Capture the cell that displays the provided text and extract its [X, Y] central coordinate. 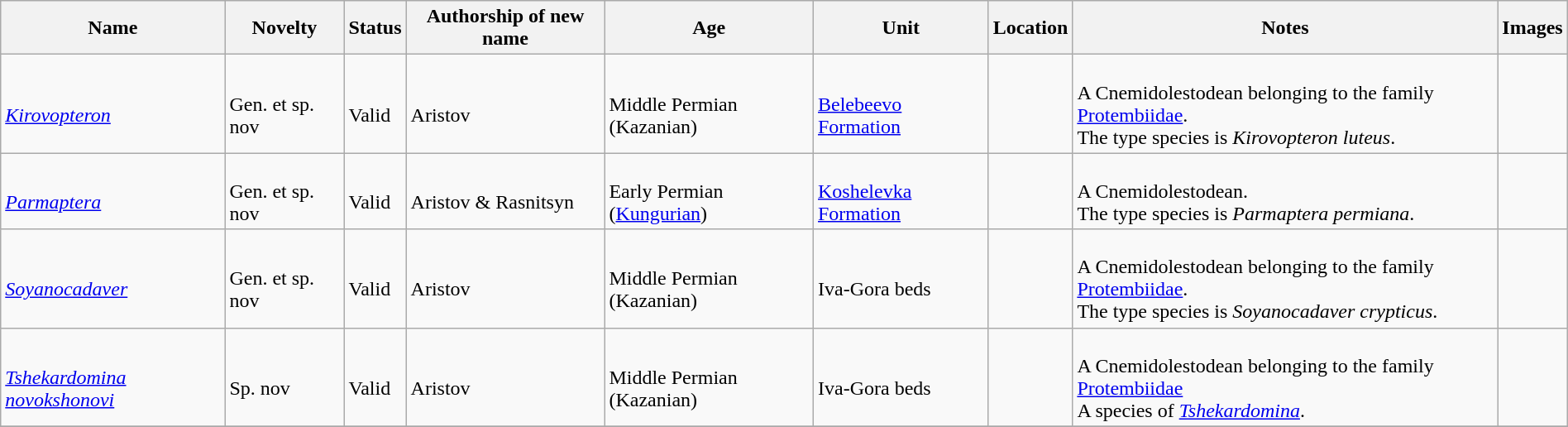
Tshekardomina novokshonovi [112, 377]
Soyanocadaver [112, 278]
Status [375, 28]
Location [1030, 28]
Authorship of new name [505, 28]
Koshelevka Formation [901, 191]
Parmaptera [112, 191]
Unit [901, 28]
Sp. nov [284, 377]
Early Permian (Kungurian) [710, 191]
A Cnemidolestodean belonging to the family ProtembiidaeA species of Tshekardomina. [1285, 377]
Age [710, 28]
Belebeevo Formation [901, 104]
A Cnemidolestodean belonging to the family Protembiidae. The type species is Kirovopteron luteus. [1285, 104]
Images [1532, 28]
Kirovopteron [112, 104]
Aristov & Rasnitsyn [505, 191]
A Cnemidolestodean belonging to the family Protembiidae. The type species is Soyanocadaver crypticus. [1285, 278]
Name [112, 28]
A Cnemidolestodean. The type species is Parmaptera permiana. [1285, 191]
Notes [1285, 28]
Novelty [284, 28]
